For the text-containing cell, return its midpoint in [x, y] coordinate format. 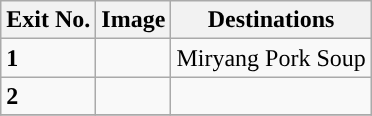
2 [48, 96]
Exit No. [48, 20]
Image [134, 20]
Miryang Pork Soup [271, 58]
1 [48, 58]
Destinations [271, 20]
